Search for the cell housing the specified text and yield its [X, Y] center coordinate. 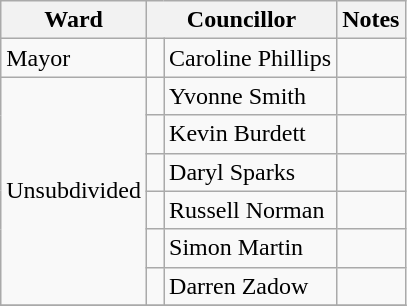
Daryl Sparks [250, 172]
Darren Zadow [250, 286]
Simon Martin [250, 248]
Ward [74, 20]
Mayor [74, 58]
Kevin Burdett [250, 134]
Councillor [241, 20]
Russell Norman [250, 210]
Notes [371, 20]
Yvonne Smith [250, 96]
Caroline Phillips [250, 58]
Unsubdivided [74, 191]
